Detect which cell encompasses the target text, then output its [x, y] center coordinate. 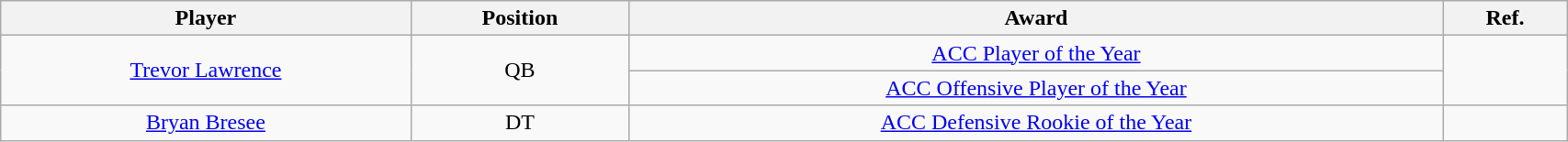
Trevor Lawrence [206, 71]
Position [520, 18]
Ref. [1505, 18]
QB [520, 71]
DT [520, 123]
Player [206, 18]
ACC Player of the Year [1036, 53]
ACC Defensive Rookie of the Year [1036, 123]
Bryan Bresee [206, 123]
Award [1036, 18]
ACC Offensive Player of the Year [1036, 88]
